Capture the cell that displays the provided text and extract its (x, y) central coordinate. 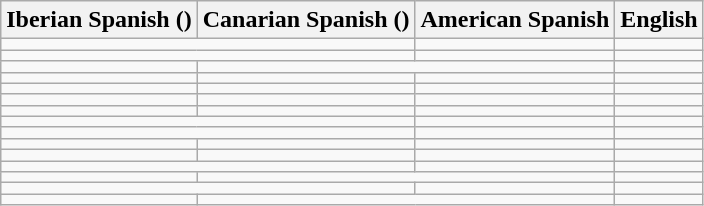
English (659, 20)
American Spanish (515, 20)
Canarian Spanish () (306, 20)
Iberian Spanish () (99, 20)
